Locate the cell with the specified text and output its [x, y] center coordinate. 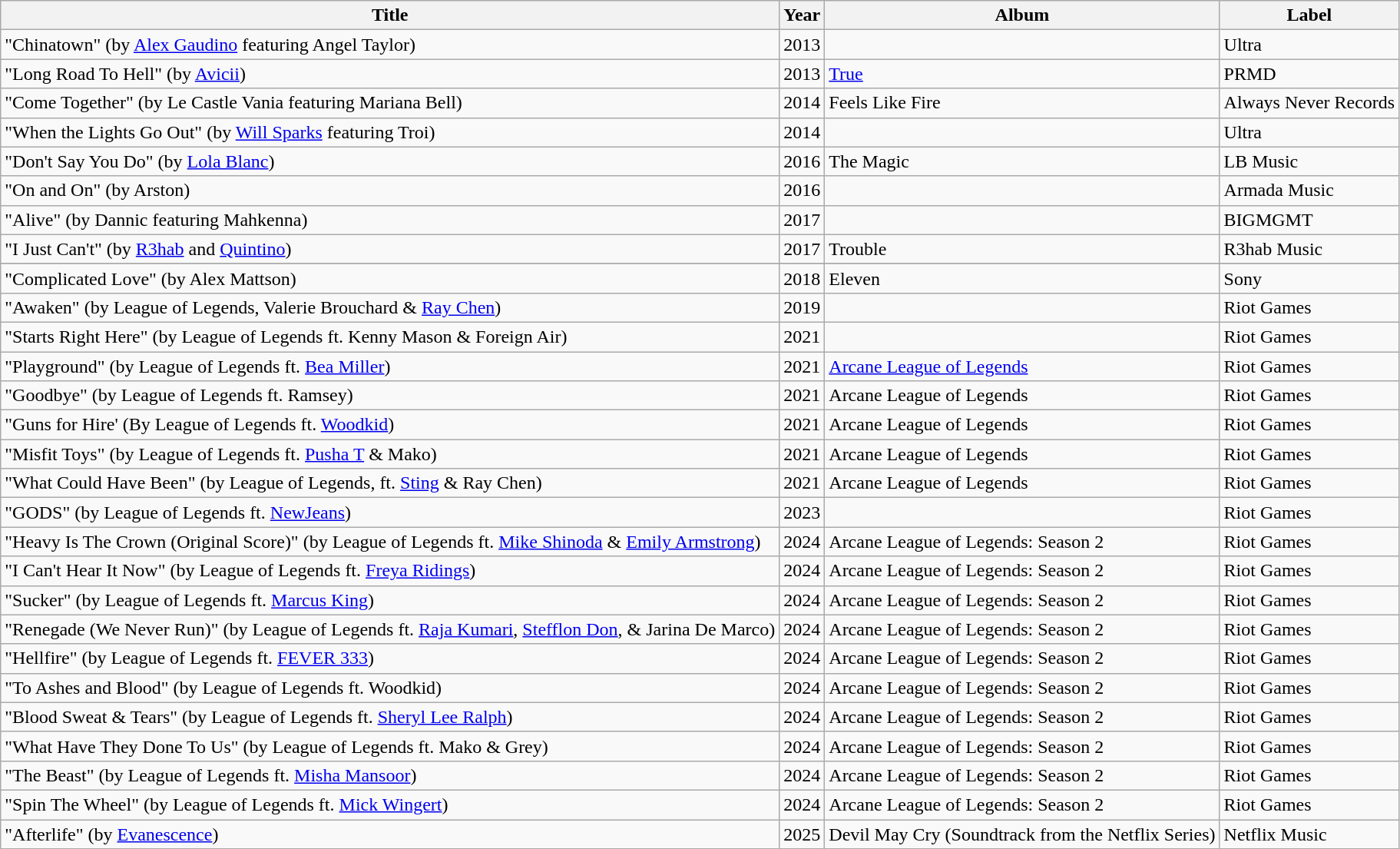
"On and On" (by Arston) [390, 191]
"Sucker" (by League of Legends ft. Marcus King) [390, 600]
2023 [802, 512]
Always Never Records [1309, 103]
"Guns for Hire' (By League of Legends ft. Woodkid) [390, 425]
LB Music [1309, 161]
"What Have They Done To Us" (by League of Legends ft. Mako & Grey) [390, 746]
Title [390, 15]
"Starts Right Here" (by League of Legends ft. Kenny Mason & Foreign Air) [390, 337]
The Magic [1022, 161]
True [1022, 74]
"When the Lights Go Out" (by Will Sparks featuring Troi) [390, 132]
Album [1022, 15]
PRMD [1309, 74]
"Heavy Is The Crown (Original Score)" (by League of Legends ft. Mike Shinoda & Emily Armstrong) [390, 542]
BIGMGMT [1309, 220]
"GODS" (by League of Legends ft. NewJeans) [390, 512]
2018 [802, 278]
"I Just Can't" (by R3hab and Quintino) [390, 249]
"Renegade (We Never Run)" (by League of Legends ft. Raja Kumari, Stefflon Don, & Jarina De Marco) [390, 629]
"Come Together" (by Le Castle Vania featuring Mariana Bell) [390, 103]
Trouble [1022, 249]
Netflix Music [1309, 834]
"Complicated Love" (by Alex Mattson) [390, 278]
R3hab Music [1309, 249]
Year [802, 15]
2025 [802, 834]
Label [1309, 15]
"Misfit Toys" (by League of Legends ft. Pusha T & Mako) [390, 454]
"Chinatown" (by Alex Gaudino featuring Angel Taylor) [390, 45]
"Hellfire" (by League of Legends ft. FEVER 333) [390, 658]
Sony [1309, 278]
"Long Road To Hell" (by Avicii) [390, 74]
Feels Like Fire [1022, 103]
"Afterlife" (by Evanescence) [390, 834]
"Alive" (by Dannic featuring Mahkenna) [390, 220]
Armada Music [1309, 191]
"Goodbye" (by League of Legends ft. Ramsey) [390, 396]
"To Ashes and Blood" (by League of Legends ft. Woodkid) [390, 688]
"Blood Sweat & Tears" (by League of Legends ft. Sheryl Lee Ralph) [390, 717]
"What Could Have Been" (by League of Legends, ft. Sting & Ray Chen) [390, 483]
2019 [802, 307]
Eleven [1022, 278]
"The Beast" (by League of Legends ft. Misha Mansoor) [390, 775]
"Spin The Wheel" (by League of Legends ft. Mick Wingert) [390, 804]
"I Can't Hear It Now" (by League of Legends ft. Freya Ridings) [390, 571]
"Don't Say You Do" (by Lola Blanc) [390, 161]
"Playground" (by League of Legends ft. Bea Miller) [390, 366]
Devil May Cry (Soundtrack from the Netflix Series) [1022, 834]
"Awaken" (by League of Legends, Valerie Brouchard & Ray Chen) [390, 307]
